Search for the cell housing the specified text and yield its [x, y] center coordinate. 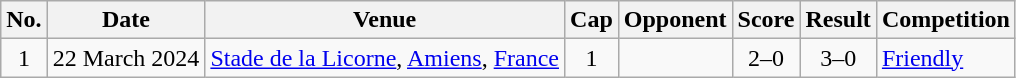
22 March 2024 [126, 58]
Opponent [675, 20]
Friendly [946, 58]
No. [24, 20]
Score [766, 20]
Stade de la Licorne, Amiens, France [385, 58]
Competition [946, 20]
Cap [592, 20]
Result [838, 20]
Venue [385, 20]
Date [126, 20]
3–0 [838, 58]
2–0 [766, 58]
